Capture the cell that displays the provided text and extract its [x, y] central coordinate. 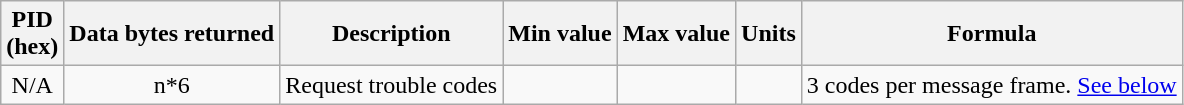
N/A [32, 85]
n*6 [172, 85]
Min value [560, 34]
Data bytes returned [172, 34]
3 codes per message frame. See below [992, 85]
Request trouble codes [392, 85]
Description [392, 34]
Formula [992, 34]
PID(hex) [32, 34]
Max value [676, 34]
Units [769, 34]
